From the cell containing the given text, extract its center point as [X, Y] coordinate. 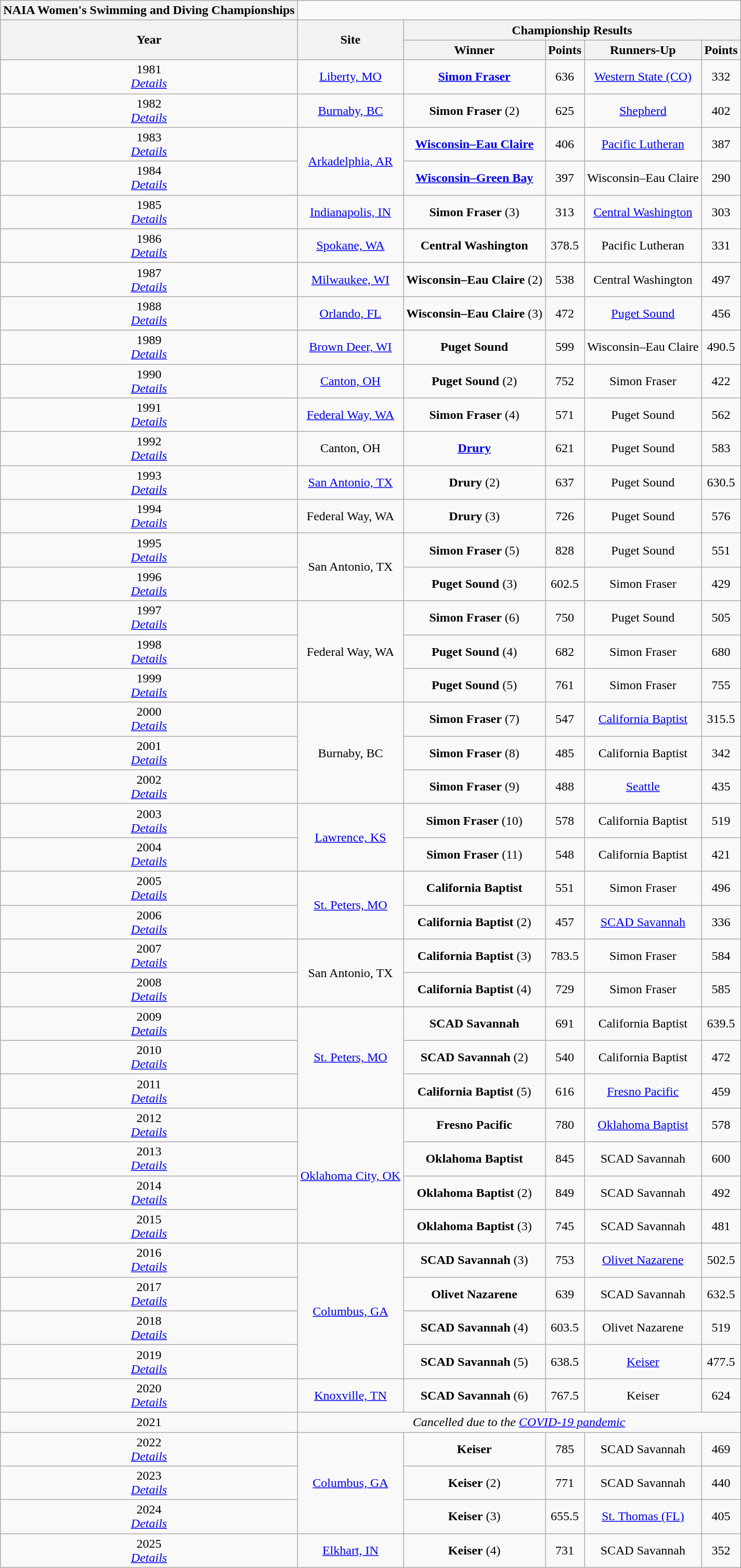
Elkhart, IN [350, 1551]
2006 Details [149, 922]
Knoxville, TN [350, 1395]
Keiser (4) [474, 1551]
616 [565, 1091]
Puget Sound (5) [474, 685]
Simon Fraser (9) [474, 787]
481 [721, 1227]
Drury [474, 449]
290 [721, 178]
849 [565, 1192]
1993 Details [149, 482]
636 [565, 77]
2014 Details [149, 1192]
680 [721, 652]
655.5 [565, 1517]
731 [565, 1551]
NAIA Women's Swimming and Diving Championships [149, 10]
1997 Details [149, 617]
2016 Details [149, 1260]
402 [721, 110]
755 [721, 685]
761 [565, 685]
Indianapolis, IN [350, 212]
Keiser (2) [474, 1483]
1996 Details [149, 584]
845 [565, 1159]
Simon Fraser (11) [474, 854]
562 [721, 415]
1989 Details [149, 347]
490.5 [721, 347]
SCAD Savannah (2) [474, 1057]
585 [721, 990]
548 [565, 854]
726 [565, 517]
2021 [149, 1422]
1994 Details [149, 517]
2001 Details [149, 753]
Liberty, MO [350, 77]
2020 Details [149, 1395]
547 [565, 719]
1987 Details [149, 280]
Seattle [643, 787]
2015 Details [149, 1227]
Spokane, WA [350, 245]
Oklahoma City, OK [350, 1176]
2012 Details [149, 1125]
459 [721, 1091]
1982 Details [149, 110]
California Baptist (5) [474, 1091]
Western State (CO) [643, 77]
SCAD Savannah (6) [474, 1395]
331 [721, 245]
1985 Details [149, 212]
Simon Fraser (5) [474, 550]
Simon Fraser (3) [474, 212]
637 [565, 482]
435 [721, 787]
1986 Details [149, 245]
469 [721, 1449]
Simon Fraser (10) [474, 820]
Arkadelphia, AR [350, 161]
Drury (3) [474, 517]
Runners-Up [643, 50]
783.5 [565, 956]
1991 Details [149, 415]
387 [721, 144]
Cancelled due to the COVID-19 pandemic [519, 1422]
1988 Details [149, 313]
785 [565, 1449]
1992 Details [149, 449]
485 [565, 753]
752 [565, 380]
745 [565, 1227]
729 [565, 990]
2000 Details [149, 719]
584 [721, 956]
771 [565, 1483]
421 [721, 854]
599 [565, 347]
397 [565, 178]
SCAD Savannah (5) [474, 1362]
Simon Fraser (4) [474, 415]
Wisconsin–Eau Claire (2) [474, 280]
2024 Details [149, 1517]
457 [565, 922]
2019 Details [149, 1362]
Site [350, 40]
Oklahoma Baptist (3) [474, 1227]
576 [721, 517]
2025 Details [149, 1551]
2017 Details [149, 1294]
Simon Fraser (8) [474, 753]
2011 Details [149, 1091]
Simon Fraser (6) [474, 617]
313 [565, 212]
Simon Fraser (7) [474, 719]
422 [721, 380]
2004 Details [149, 854]
753 [565, 1260]
315.5 [721, 719]
429 [721, 584]
538 [565, 280]
1983 Details [149, 144]
492 [721, 1192]
639.5 [721, 1024]
St. Thomas (FL) [643, 1517]
477.5 [721, 1362]
Puget Sound (4) [474, 652]
SCAD Savannah (4) [474, 1327]
336 [721, 922]
Lawrence, KS [350, 837]
2002 Details [149, 787]
497 [721, 280]
600 [721, 1159]
2023 Details [149, 1483]
378.5 [565, 245]
750 [565, 617]
583 [721, 449]
639 [565, 1294]
Winner [474, 50]
603.5 [565, 1327]
303 [721, 212]
682 [565, 652]
632.5 [721, 1294]
540 [565, 1057]
342 [721, 753]
Simon Fraser (2) [474, 110]
488 [565, 787]
SCAD Savannah (3) [474, 1260]
456 [721, 313]
2018 Details [149, 1327]
Year [149, 40]
332 [721, 77]
2007 Details [149, 956]
440 [721, 1483]
1998 Details [149, 652]
352 [721, 1551]
2013 Details [149, 1159]
Championship Results [572, 30]
Drury (2) [474, 482]
625 [565, 110]
502.5 [721, 1260]
California Baptist (3) [474, 956]
621 [565, 449]
2003 Details [149, 820]
630.5 [721, 482]
406 [565, 144]
2009 Details [149, 1024]
1984 Details [149, 178]
Wisconsin–Eau Claire (3) [474, 313]
California Baptist (4) [474, 990]
1995 Details [149, 550]
505 [721, 617]
638.5 [565, 1362]
Oklahoma Baptist (2) [474, 1192]
Puget Sound (3) [474, 584]
2005 Details [149, 888]
767.5 [565, 1395]
Keiser (3) [474, 1517]
Wisconsin–Green Bay [474, 178]
Orlando, FL [350, 313]
1990 Details [149, 380]
California Baptist (2) [474, 922]
405 [721, 1517]
1981 Details [149, 77]
496 [721, 888]
602.5 [565, 584]
2010 Details [149, 1057]
2008 Details [149, 990]
1999 Details [149, 685]
2022 Details [149, 1449]
624 [721, 1395]
Brown Deer, WI [350, 347]
571 [565, 415]
Shepherd [643, 110]
780 [565, 1125]
828 [565, 550]
Milwaukee, WI [350, 280]
Puget Sound (2) [474, 380]
691 [565, 1024]
